Detect which cell encompasses the target text, then output its [X, Y] center coordinate. 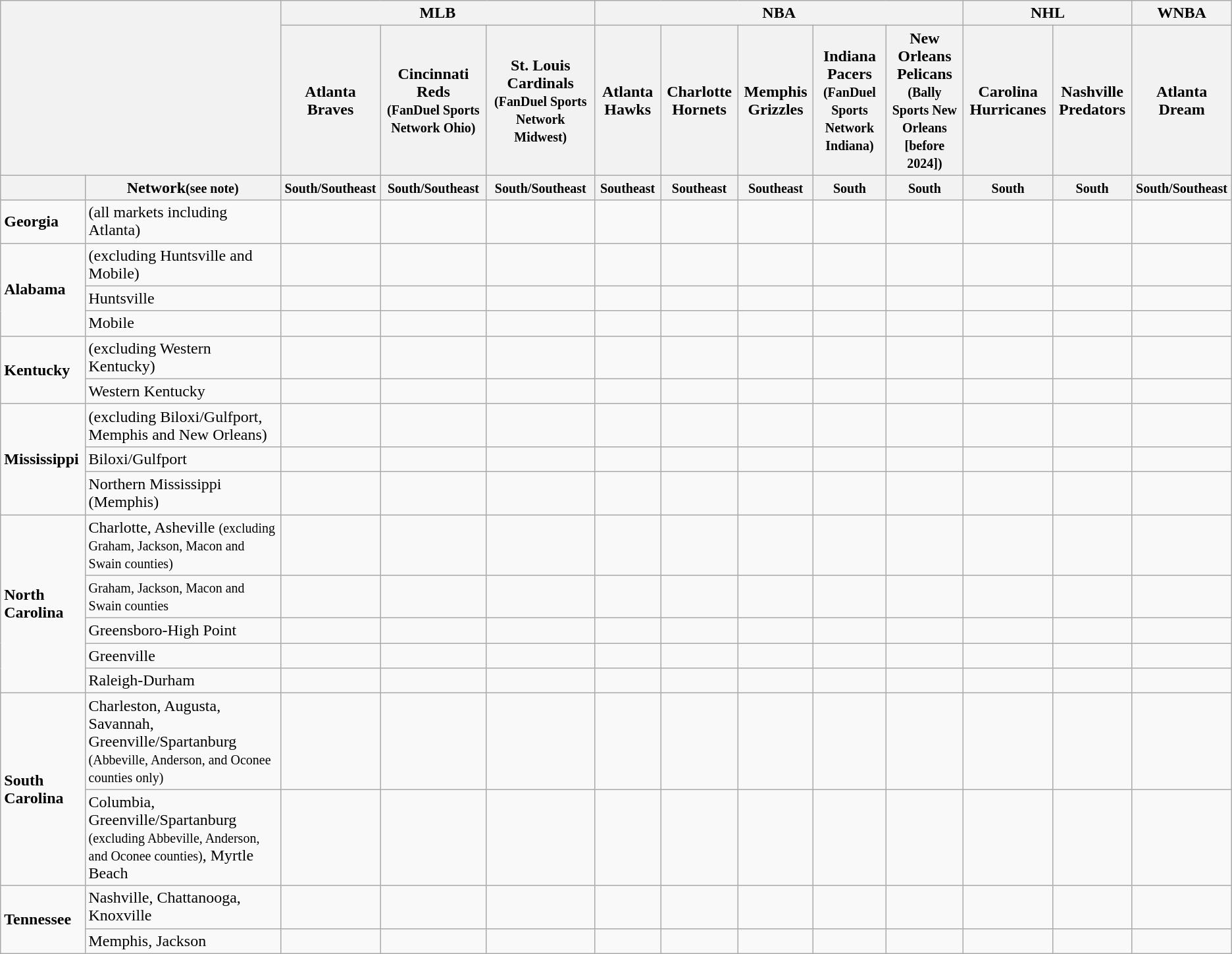
Kentucky [43, 370]
Northern Mississippi (Memphis) [183, 492]
Biloxi/Gulfport [183, 459]
South Carolina [43, 789]
Tennessee [43, 919]
North Carolina [43, 604]
(excluding Huntsville and Mobile) [183, 265]
Atlanta Hawks [627, 100]
Carolina Hurricanes [1008, 100]
Memphis Grizzles [775, 100]
Columbia, Greenville/Spartanburg (excluding Abbeville, Anderson, and Oconee counties), Myrtle Beach [183, 837]
(all markets including Atlanta) [183, 221]
Network(see note) [183, 188]
Greenville [183, 656]
Nashville, Chattanooga, Knoxville [183, 907]
Mississippi [43, 459]
St. Louis Cardinals(FanDuel Sports Network Midwest) [540, 100]
Huntsville [183, 298]
Greensboro-High Point [183, 631]
Alabama [43, 290]
Georgia [43, 221]
Atlanta Dream [1182, 100]
Charleston, Augusta, Savannah, Greenville/Spartanburg (Abbeville, Anderson, and Oconee counties only) [183, 741]
Raleigh-Durham [183, 681]
(excluding Western Kentucky) [183, 357]
WNBA [1182, 13]
New Orleans Pelicans(Bally Sports New Orleans [before 2024]) [925, 100]
NHL [1048, 13]
Nashville Predators [1092, 100]
Mobile [183, 323]
(excluding Biloxi/Gulfport, Memphis and New Orleans) [183, 425]
Charlotte Hornets [699, 100]
Charlotte, Asheville (excluding Graham, Jackson, Macon and Swain counties) [183, 545]
Atlanta Braves [330, 100]
Graham, Jackson, Macon and Swain counties [183, 596]
Cincinnati Reds(FanDuel Sports Network Ohio) [434, 100]
Indiana Pacers(FanDuel Sports Network Indiana) [850, 100]
MLB [437, 13]
Western Kentucky [183, 391]
Memphis, Jackson [183, 941]
NBA [779, 13]
